Output the (X, Y) coordinate of the center of the cell containing the given text.  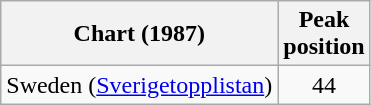
Chart (1987) (140, 34)
Peakposition (324, 34)
44 (324, 85)
Sweden (Sverigetopplistan) (140, 85)
